Pinpoint the cell where the given text exists, returning its (X, Y) midpoint coordinate. 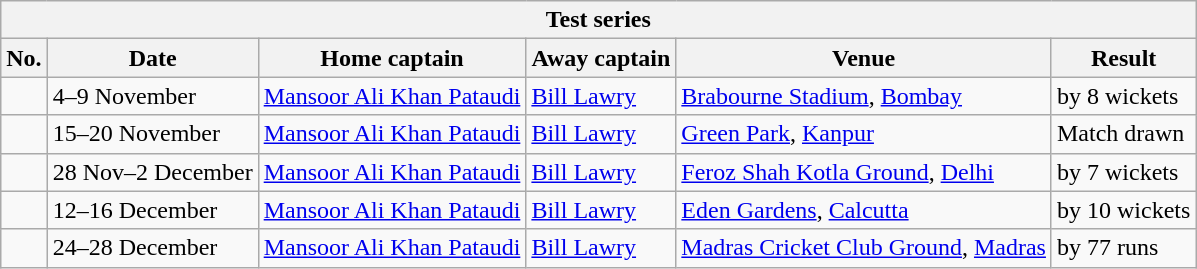
Result (1123, 58)
Home captain (392, 58)
Madras Cricket Club Ground, Madras (864, 248)
4–9 November (152, 96)
by 10 wickets (1123, 210)
28 Nov–2 December (152, 172)
Away captain (601, 58)
Eden Gardens, Calcutta (864, 210)
by 8 wickets (1123, 96)
No. (24, 58)
Date (152, 58)
Green Park, Kanpur (864, 134)
15–20 November (152, 134)
by 7 wickets (1123, 172)
by 77 runs (1123, 248)
Venue (864, 58)
Brabourne Stadium, Bombay (864, 96)
12–16 December (152, 210)
Match drawn (1123, 134)
24–28 December (152, 248)
Feroz Shah Kotla Ground, Delhi (864, 172)
Test series (598, 20)
